Find where the given text appears and provide that cell's center as [X, Y] coordinate. 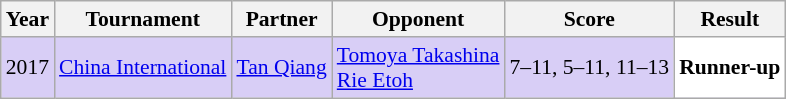
Tan Qiang [281, 68]
China International [142, 68]
Runner-up [730, 68]
Year [28, 19]
Tomoya Takashina Rie Etoh [418, 68]
Opponent [418, 19]
Tournament [142, 19]
Result [730, 19]
Partner [281, 19]
Score [590, 19]
7–11, 5–11, 11–13 [590, 68]
2017 [28, 68]
